Identify which cell holds the provided text, then report its [X, Y] central coordinate. 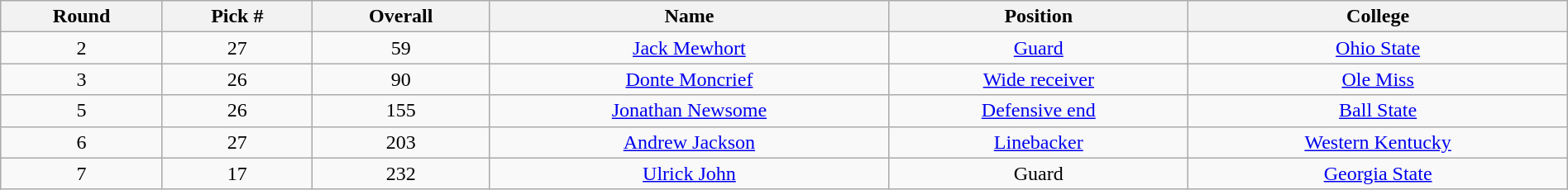
203 [400, 142]
Name [689, 17]
Georgia State [1378, 173]
6 [82, 142]
17 [237, 173]
Round [82, 17]
2 [82, 48]
5 [82, 111]
College [1378, 17]
155 [400, 111]
Pick # [237, 17]
Ball State [1378, 111]
Ulrick John [689, 173]
Jack Mewhort [689, 48]
Linebacker [1039, 142]
Position [1039, 17]
Donte Moncrief [689, 79]
7 [82, 173]
Jonathan Newsome [689, 111]
90 [400, 79]
Wide receiver [1039, 79]
Overall [400, 17]
Ole Miss [1378, 79]
Ohio State [1378, 48]
232 [400, 173]
Defensive end [1039, 111]
3 [82, 79]
Western Kentucky [1378, 142]
59 [400, 48]
Andrew Jackson [689, 142]
